Identify which cell holds the provided text, then report its (X, Y) central coordinate. 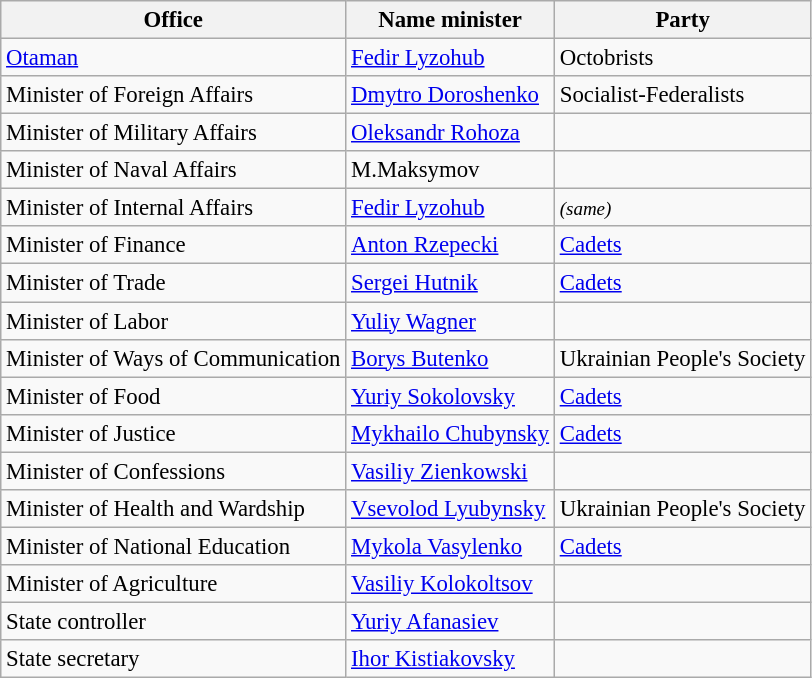
Borys Butenko (450, 358)
Mykola Vasylenko (450, 546)
Vasiliy Kolokoltsov (450, 584)
Minister of Ways of Communication (174, 358)
Minister of Trade (174, 283)
Minister of Naval Affairs (174, 170)
M.Maksymov (450, 170)
Yuriy Afanasiev (450, 621)
Office (174, 20)
Anton Rzepecki (450, 245)
Dmytro Doroshenko (450, 95)
Mykhailo Chubynsky (450, 433)
Party (682, 20)
Minister of Agriculture (174, 584)
Sergei Hutnik (450, 283)
Minister of Labor (174, 321)
Minister of Internal Affairs (174, 208)
(same) (682, 208)
Ihor Kistiakovsky (450, 659)
Octobrists (682, 58)
Vsevolod Lyubynsky (450, 509)
Minister of Military Affairs (174, 133)
State controller (174, 621)
Yuriy Sokolovsky (450, 396)
Yuliy Wagner (450, 321)
Oleksandr Rohoza (450, 133)
Minister of Food (174, 396)
Otaman (174, 58)
Vasiliy Zienkowski (450, 471)
Minister of Confessions (174, 471)
Minister of Foreign Affairs (174, 95)
Minister of Finance (174, 245)
Minister of National Education (174, 546)
Name minister (450, 20)
Socialist-Federalists (682, 95)
Minister of Health and Wardship (174, 509)
State secretary (174, 659)
Minister of Justice (174, 433)
